For the text-containing cell, return its midpoint in [x, y] coordinate format. 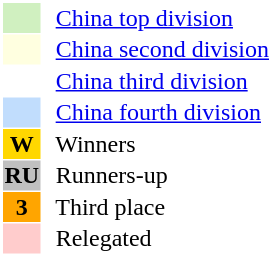
Winners [156, 144]
W [22, 144]
Relegated [156, 239]
Third place [156, 207]
China top division [156, 18]
China third division [156, 81]
China second division [156, 49]
3 [22, 207]
Runners-up [156, 175]
China fourth division [156, 113]
RU [22, 175]
